Detect which cell encompasses the target text, then output its [x, y] center coordinate. 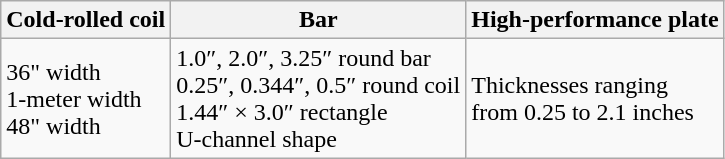
36" width1-meter width48" width [86, 98]
Thicknesses ranging from 0.25 to 2.1 inches [595, 98]
High-performance plate [595, 20]
Bar [318, 20]
1.0″, 2.0″, 3.25″ round bar0.25″, 0.344″, 0.5″ round coil1.44″ × 3.0″ rectangleU-channel shape [318, 98]
Cold-rolled coil [86, 20]
